Provide the [x, y] coordinate of the cell's center where the given text is located.  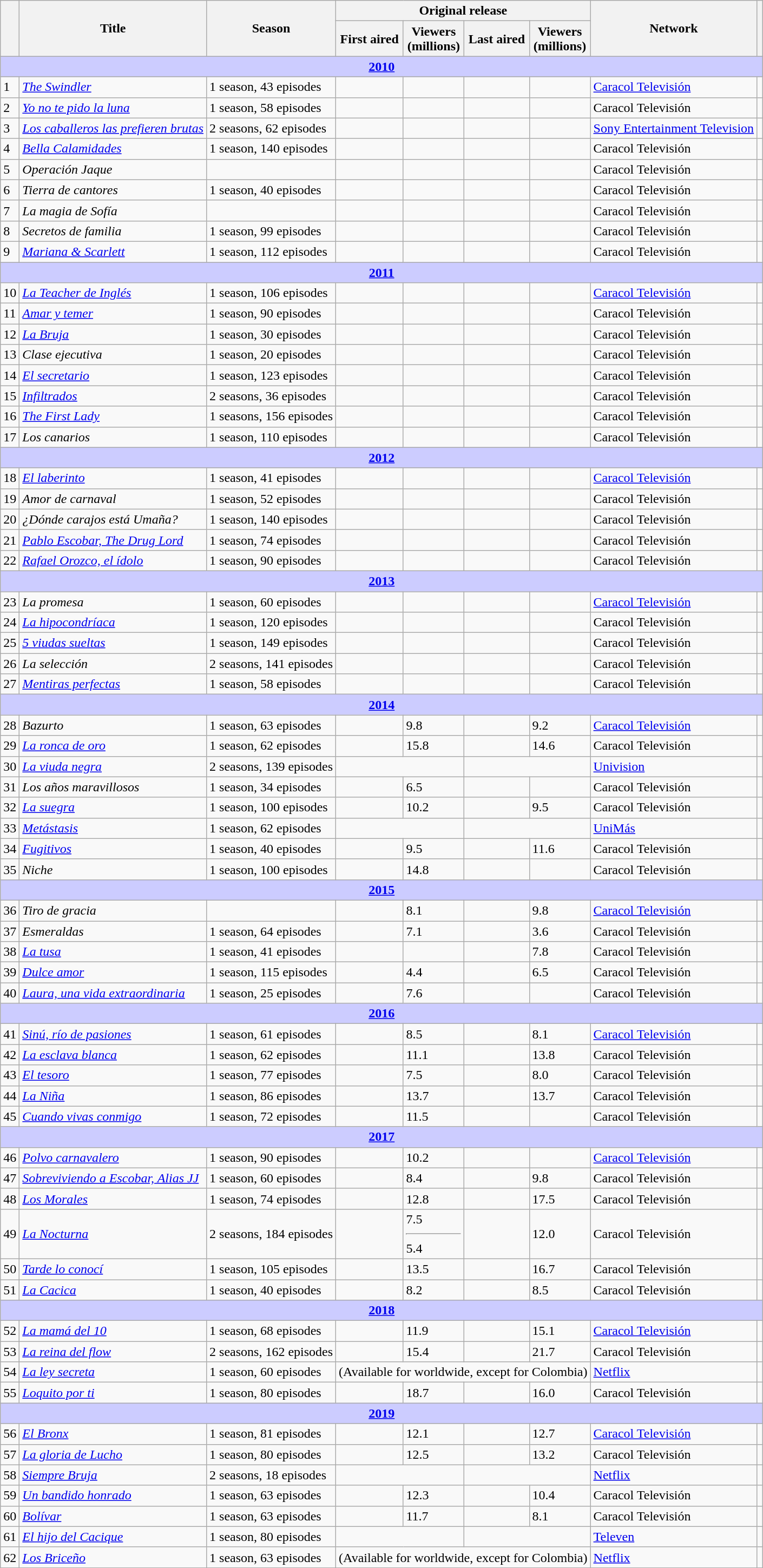
18 [10, 478]
1 season, 30 episodes [272, 334]
1 season, 68 episodes [272, 1331]
30 [10, 766]
6 [10, 190]
2011 [382, 272]
16 [10, 416]
2013 [382, 581]
13.8 [560, 1055]
12.0 [560, 1234]
Fugitivos [113, 849]
35 [10, 869]
16.0 [560, 1393]
La Bruja [113, 334]
2 seasons, 62 episodes [272, 128]
8 [10, 231]
Los canarios [113, 437]
14 [10, 375]
1 season, 105 episodes [272, 1269]
Loquito por ti [113, 1393]
17.5 [560, 1199]
41 [10, 1034]
12.8 [434, 1199]
7.5 [434, 1075]
2 seasons, 162 episodes [272, 1352]
11.7 [434, 1516]
1 season, 115 episodes [272, 972]
Televen [674, 1537]
Dulce amor [113, 972]
5 [10, 169]
55 [10, 1393]
1 season, 64 episodes [272, 931]
17 [10, 437]
La ley secreta [113, 1372]
2019 [382, 1413]
7.5 5.4 [434, 1234]
12.5 [434, 1454]
1 season, 52 episodes [272, 499]
12.3 [434, 1496]
37 [10, 931]
The First Lady [113, 416]
61 [10, 1537]
27 [10, 684]
Univision [674, 766]
2017 [382, 1137]
56 [10, 1434]
Metástasis [113, 828]
49 [10, 1234]
11.6 [560, 849]
La hipocondríaca [113, 623]
Bazurto [113, 725]
8.0 [560, 1075]
58 [10, 1475]
28 [10, 725]
Polvo carnavalero [113, 1157]
26 [10, 664]
43 [10, 1075]
La Cacica [113, 1290]
2012 [382, 458]
La suegra [113, 808]
15.1 [560, 1331]
10.4 [560, 1496]
El hijo del Cacique [113, 1537]
1 seasons, 156 episodes [272, 416]
La Teacher de Inglés [113, 293]
1 season, 77 episodes [272, 1075]
2014 [382, 705]
9 [10, 252]
7.1 [434, 931]
13.5 [434, 1269]
Niche [113, 869]
Network [674, 28]
La magia de Sofía [113, 210]
1 season, 86 episodes [272, 1096]
Esmeraldas [113, 931]
La tusa [113, 952]
2018 [382, 1311]
12.7 [560, 1434]
18.7 [434, 1393]
21 [10, 540]
Amar y temer [113, 314]
25 [10, 643]
Un bandido honrado [113, 1496]
1 season, 123 episodes [272, 375]
1 season, 110 episodes [272, 437]
11.9 [434, 1331]
46 [10, 1157]
La selección [113, 664]
48 [10, 1199]
Original release [463, 11]
45 [10, 1116]
2010 [382, 67]
Cuando vivas conmigo [113, 1116]
33 [10, 828]
Mentiras perfectas [113, 684]
Season [272, 28]
19 [10, 499]
47 [10, 1178]
7.6 [434, 993]
Title [113, 28]
La ronca de oro [113, 746]
7.8 [560, 952]
First aired [370, 39]
51 [10, 1290]
14.8 [434, 869]
Rafael Orozco, el ídolo [113, 560]
2 seasons, 18 episodes [272, 1475]
1 season, 34 episodes [272, 787]
UniMás [674, 828]
The Swindler [113, 87]
2 seasons, 141 episodes [272, 664]
Tarde lo conocí [113, 1269]
10 [10, 293]
9.2 [560, 725]
Siempre Bruja [113, 1475]
Pablo Escobar, The Drug Lord [113, 540]
52 [10, 1331]
53 [10, 1352]
54 [10, 1372]
12.1 [434, 1434]
Yo no te pido la luna [113, 108]
60 [10, 1516]
11.1 [434, 1055]
Bolívar [113, 1516]
3 [10, 128]
Last aired [497, 39]
13.2 [560, 1454]
4 [10, 149]
Sobreviviendo a Escobar, Alias JJ [113, 1178]
8.2 [434, 1290]
34 [10, 849]
Los Morales [113, 1199]
El Bronx [113, 1434]
15.8 [434, 746]
13 [10, 355]
24 [10, 623]
23 [10, 602]
La viuda negra [113, 766]
Operación Jaque [113, 169]
2 [10, 108]
1 [10, 87]
La Niña [113, 1096]
El secretario [113, 375]
1 season, 25 episodes [272, 993]
32 [10, 808]
12 [10, 334]
40 [10, 993]
16.7 [560, 1269]
11 [10, 314]
20 [10, 519]
2015 [382, 890]
La reina del flow [113, 1352]
15 [10, 396]
50 [10, 1269]
1 season, 72 episodes [272, 1116]
2 seasons, 184 episodes [272, 1234]
42 [10, 1055]
¿Dónde carajos está Umaña? [113, 519]
1 season, 43 episodes [272, 87]
8.4 [434, 1178]
1 season, 81 episodes [272, 1434]
Los caballeros las prefieren brutas [113, 128]
Los Briceño [113, 1557]
La gloria de Lucho [113, 1454]
Mariana & Scarlett [113, 252]
7 [10, 210]
14.6 [560, 746]
44 [10, 1096]
22 [10, 560]
2 seasons, 139 episodes [272, 766]
Infiltrados [113, 396]
1 season, 149 episodes [272, 643]
2016 [382, 1014]
62 [10, 1557]
39 [10, 972]
Tiro de gracia [113, 910]
15.4 [434, 1352]
Secretos de familia [113, 231]
El tesoro [113, 1075]
Los años maravillosos [113, 787]
21.7 [560, 1352]
31 [10, 787]
La Nocturna [113, 1234]
1 season, 99 episodes [272, 231]
Amor de carnaval [113, 499]
Tierra de cantores [113, 190]
Sinú, río de pasiones [113, 1034]
1 season, 61 episodes [272, 1034]
Sony Entertainment Television [674, 128]
1 season, 106 episodes [272, 293]
La esclava blanca [113, 1055]
11.5 [434, 1116]
2 seasons, 36 episodes [272, 396]
Clase ejecutiva [113, 355]
3.6 [560, 931]
El laberinto [113, 478]
1 season, 112 episodes [272, 252]
Laura, una vida extraordinaria [113, 993]
59 [10, 1496]
1 season, 120 episodes [272, 623]
4.4 [434, 972]
36 [10, 910]
5 viudas sueltas [113, 643]
La promesa [113, 602]
1 season, 20 episodes [272, 355]
29 [10, 746]
La mamá del 10 [113, 1331]
Bella Calamidades [113, 149]
57 [10, 1454]
38 [10, 952]
